Scan for the cell matching the given text and deliver its [X, Y] coordinate at center. 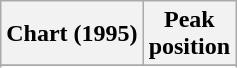
Peakposition [189, 34]
Chart (1995) [72, 34]
